Output the [x, y] coordinate of the center of the cell containing the given text.  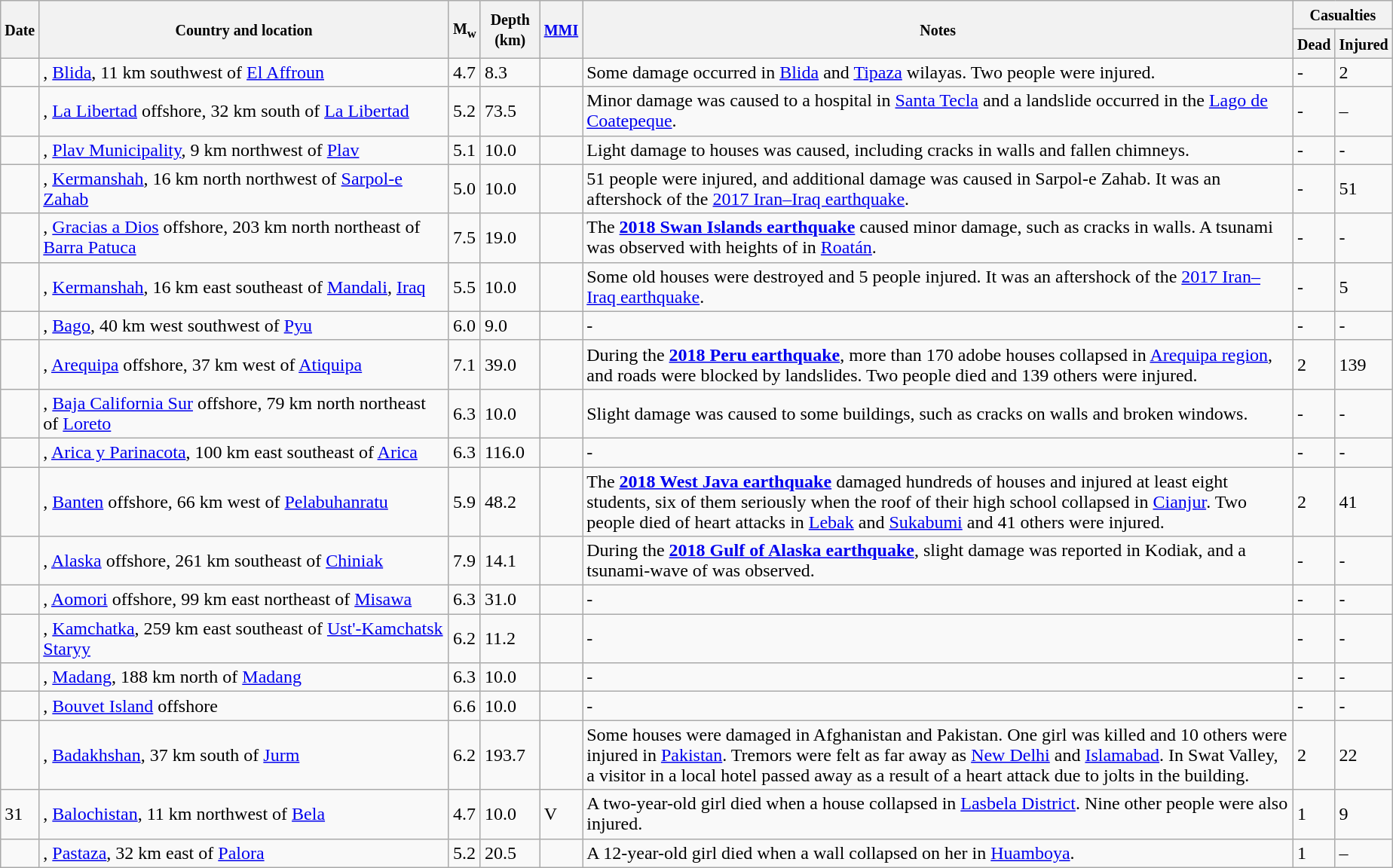
31.0 [510, 600]
, Kermanshah, 16 km north northwest of Sarpol-e Zahab [244, 188]
Dead [1314, 44]
, Plav Municipality, 9 km northwest of Plav [244, 150]
Minor damage was caused to a hospital in Santa Tecla and a landslide occurred in the Lago de Coatepeque. [938, 112]
Some damage occurred in Blida and Tipaza wilayas. Two people were injured. [938, 72]
, Arequipa offshore, 37 km west of Atiquipa [244, 365]
41 [1364, 502]
Depth (km) [510, 29]
V [561, 814]
, Badakhshan, 37 km south of Jurm [244, 755]
, Pastaza, 32 km east of Palora [244, 853]
7.1 [464, 365]
Notes [938, 29]
, Alaska offshore, 261 km southeast of Chiniak [244, 561]
Injured [1364, 44]
5.1 [464, 150]
48.2 [510, 502]
139 [1364, 365]
The 2018 Swan Islands earthquake caused minor damage, such as cracks in walls. A tsunami was observed with heights of in Roatán. [938, 238]
, La Libertad offshore, 32 km south of La Libertad [244, 112]
6.6 [464, 706]
Casualties [1342, 15]
, Banten offshore, 66 km west of Pelabuhanratu [244, 502]
51 people were injured, and additional damage was caused in Sarpol-e Zahab. It was an aftershock of the 2017 Iran–Iraq earthquake. [938, 188]
19.0 [510, 238]
31 [20, 814]
, Kermanshah, 16 km east southeast of Mandali, Iraq [244, 286]
A 12-year-old girl died when a wall collapsed on her in Huamboya. [938, 853]
, Kamchatka, 259 km east southeast of Ust'-Kamchatsk Staryy [244, 639]
11.2 [510, 639]
Some old houses were destroyed and 5 people injured. It was an aftershock of the 2017 Iran–Iraq earthquake. [938, 286]
, Bouvet Island offshore [244, 706]
9.0 [510, 325]
, Madang, 188 km north of Madang [244, 677]
7.5 [464, 238]
5.5 [464, 286]
, Baja California Sur offshore, 79 km north northeast of Loreto [244, 413]
, Arica y Parinacota, 100 km east southeast of Arica [244, 452]
73.5 [510, 112]
Country and location [244, 29]
, Bago, 40 km west southwest of Pyu [244, 325]
5.0 [464, 188]
20.5 [510, 853]
, Blida, 11 km southwest of El Affroun [244, 72]
Light damage to houses was caused, including cracks in walls and fallen chimneys. [938, 150]
During the 2018 Gulf of Alaska earthquake, slight damage was reported in Kodiak, and a tsunami-wave of was observed. [938, 561]
116.0 [510, 452]
51 [1364, 188]
14.1 [510, 561]
6.0 [464, 325]
MMI [561, 29]
A two-year-old girl died when a house collapsed in Lasbela District. Nine other people were also injured. [938, 814]
, Gracias a Dios offshore, 203 km north northeast of Barra Patuca [244, 238]
7.9 [464, 561]
5 [1364, 286]
8.3 [510, 72]
9 [1364, 814]
39.0 [510, 365]
, Balochistan, 11 km northwest of Bela [244, 814]
Date [20, 29]
193.7 [510, 755]
5.9 [464, 502]
Slight damage was caused to some buildings, such as cracks on walls and broken windows. [938, 413]
Mw [464, 29]
22 [1364, 755]
, Aomori offshore, 99 km east northeast of Misawa [244, 600]
